Find where the given text appears and provide that cell's center as [x, y] coordinate. 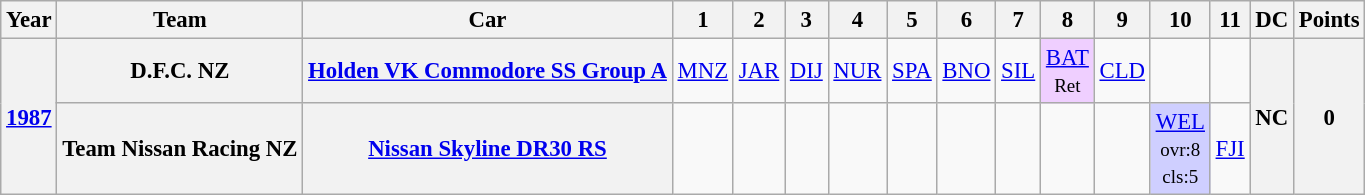
10 [1180, 20]
1987 [29, 117]
JAR [758, 72]
8 [1068, 20]
Team [180, 20]
11 [1230, 20]
WELovr:8cls:5 [1180, 149]
4 [858, 20]
NC [1272, 117]
7 [1018, 20]
FJI [1230, 149]
Year [29, 20]
DIJ [807, 72]
1 [702, 20]
DC [1272, 20]
BATRet [1068, 72]
MNZ [702, 72]
2 [758, 20]
SPA [912, 72]
Points [1328, 20]
CLD [1122, 72]
3 [807, 20]
Nissan Skyline DR30 RS [488, 149]
5 [912, 20]
9 [1122, 20]
NUR [858, 72]
SIL [1018, 72]
6 [966, 20]
BNO [966, 72]
0 [1328, 117]
Car [488, 20]
Holden VK Commodore SS Group A [488, 72]
Team Nissan Racing NZ [180, 149]
D.F.C. NZ [180, 72]
